For the text-containing cell, return its midpoint in (x, y) coordinate format. 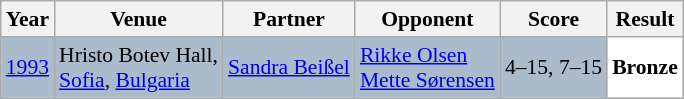
Bronze (645, 68)
Partner (289, 19)
Score (554, 19)
Result (645, 19)
Sandra Beißel (289, 68)
Venue (138, 19)
1993 (28, 68)
4–15, 7–15 (554, 68)
Opponent (428, 19)
Hristo Botev Hall,Sofia, Bulgaria (138, 68)
Year (28, 19)
Rikke Olsen Mette Sørensen (428, 68)
